Provide the [x, y] coordinate of the cell's center where the given text is located.  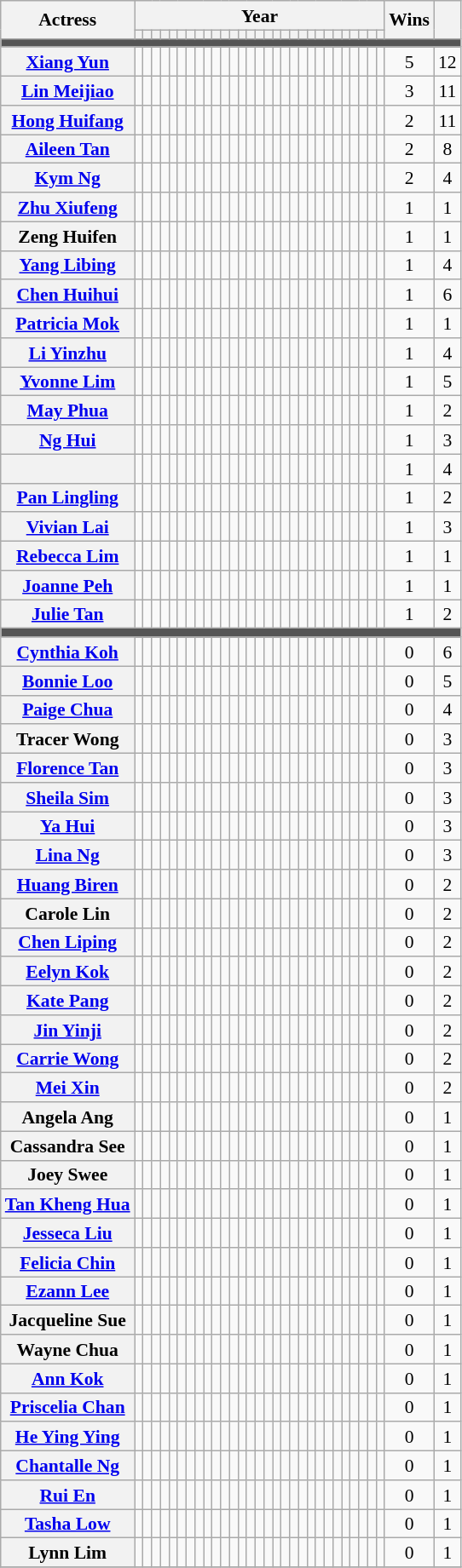
Year [260, 15]
Li Yinzhu [68, 353]
Cassandra See [68, 1146]
Paige Chua [68, 709]
Yvonne Lim [68, 382]
Pan Lingling [68, 497]
Ezann Lee [68, 1291]
Florence Tan [68, 768]
Jesseca Liu [68, 1233]
Kate Pang [68, 1001]
Rebecca Lim [68, 556]
Yang Libing [68, 265]
Chen Liping [68, 942]
Jacqueline Sue [68, 1320]
Xiang Yun [68, 62]
Patricia Mok [68, 324]
Lina Ng [68, 855]
Bonnie Loo [68, 681]
Julie Tan [68, 614]
Zhu Xiufeng [68, 207]
Jin Yinji [68, 1030]
Carrie Wong [68, 1059]
Tracer Wong [68, 739]
Wayne Chua [68, 1349]
Angela Ang [68, 1117]
Chantalle Ng [68, 1466]
Ann Kok [68, 1378]
Actress [68, 20]
May Phua [68, 411]
Lynn Lim [68, 1553]
Wins [409, 20]
8 [448, 149]
Huang Biren [68, 884]
Hong Huifang [68, 120]
Joanne Peh [68, 585]
Vivian Lai [68, 527]
Felicia Chin [68, 1262]
Priscelia Chan [68, 1407]
Kym Ng [68, 178]
Cynthia Koh [68, 652]
Mei Xin [68, 1088]
Eelyn Kok [68, 972]
Chen Huihui [68, 295]
Tan Kheng Hua [68, 1204]
12 [448, 62]
Lin Meijiao [68, 91]
Aileen Tan [68, 149]
Carole Lin [68, 913]
Ng Hui [68, 439]
Joey Swee [68, 1175]
He Ying Ying [68, 1437]
Tasha Low [68, 1524]
Zeng Huifen [68, 236]
Ya Hui [68, 826]
Rui En [68, 1495]
Sheila Sim [68, 797]
